Find where the given text appears and provide that cell's center as (x, y) coordinate. 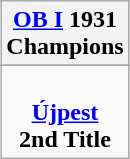
Újpest2nd Title (65, 112)
OB I 1931Champions (65, 34)
